From the cell containing the given text, extract its center point as (X, Y) coordinate. 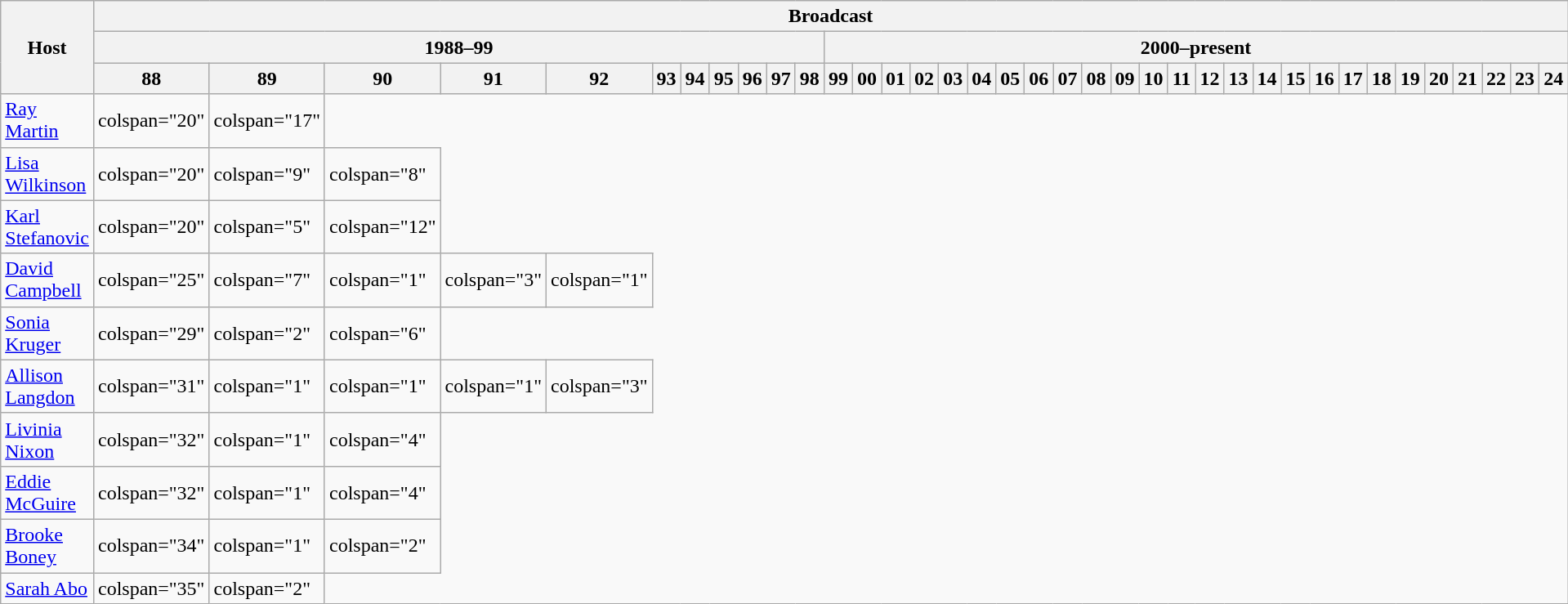
92 (600, 78)
90 (382, 78)
07 (1067, 78)
06 (1039, 78)
Sarah Abo (47, 588)
15 (1296, 78)
12 (1209, 78)
Broadcast (830, 16)
colspan="6" (382, 333)
24 (1554, 78)
19 (1410, 78)
colspan="12" (382, 227)
99 (838, 78)
94 (695, 78)
20 (1438, 78)
11 (1182, 78)
Lisa Wilkinson (47, 173)
04 (982, 78)
2000–present (1195, 47)
23 (1525, 78)
97 (781, 78)
21 (1467, 78)
18 (1381, 78)
14 (1266, 78)
Eddie McGuire (47, 492)
17 (1353, 78)
02 (925, 78)
Brooke Boney (47, 546)
Host (47, 47)
1988–99 (458, 47)
01 (896, 78)
13 (1239, 78)
colspan="35" (151, 588)
Ray Martin (47, 121)
95 (724, 78)
colspan="29" (151, 333)
10 (1154, 78)
Karl Stefanovic (47, 227)
93 (667, 78)
colspan="7" (267, 280)
89 (267, 78)
03 (953, 78)
91 (494, 78)
09 (1124, 78)
colspan="34" (151, 546)
88 (151, 78)
colspan="17" (267, 121)
Livinia Nixon (47, 440)
96 (752, 78)
colspan="5" (267, 227)
Allison Langdon (47, 386)
08 (1097, 78)
colspan="8" (382, 173)
00 (866, 78)
Sonia Kruger (47, 333)
16 (1324, 78)
colspan="25" (151, 280)
98 (809, 78)
colspan="31" (151, 386)
22 (1497, 78)
David Campbell (47, 280)
05 (1010, 78)
colspan="9" (267, 173)
